Scan for the cell matching the given text and deliver its (x, y) coordinate at center. 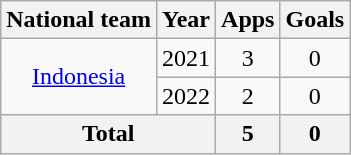
National team (79, 20)
Apps (248, 20)
Total (108, 134)
Indonesia (79, 77)
Year (186, 20)
Goals (315, 20)
3 (248, 58)
2 (248, 96)
2022 (186, 96)
2021 (186, 58)
5 (248, 134)
